Return the (X, Y) coordinate for the center point of the cell that contains the specified text.  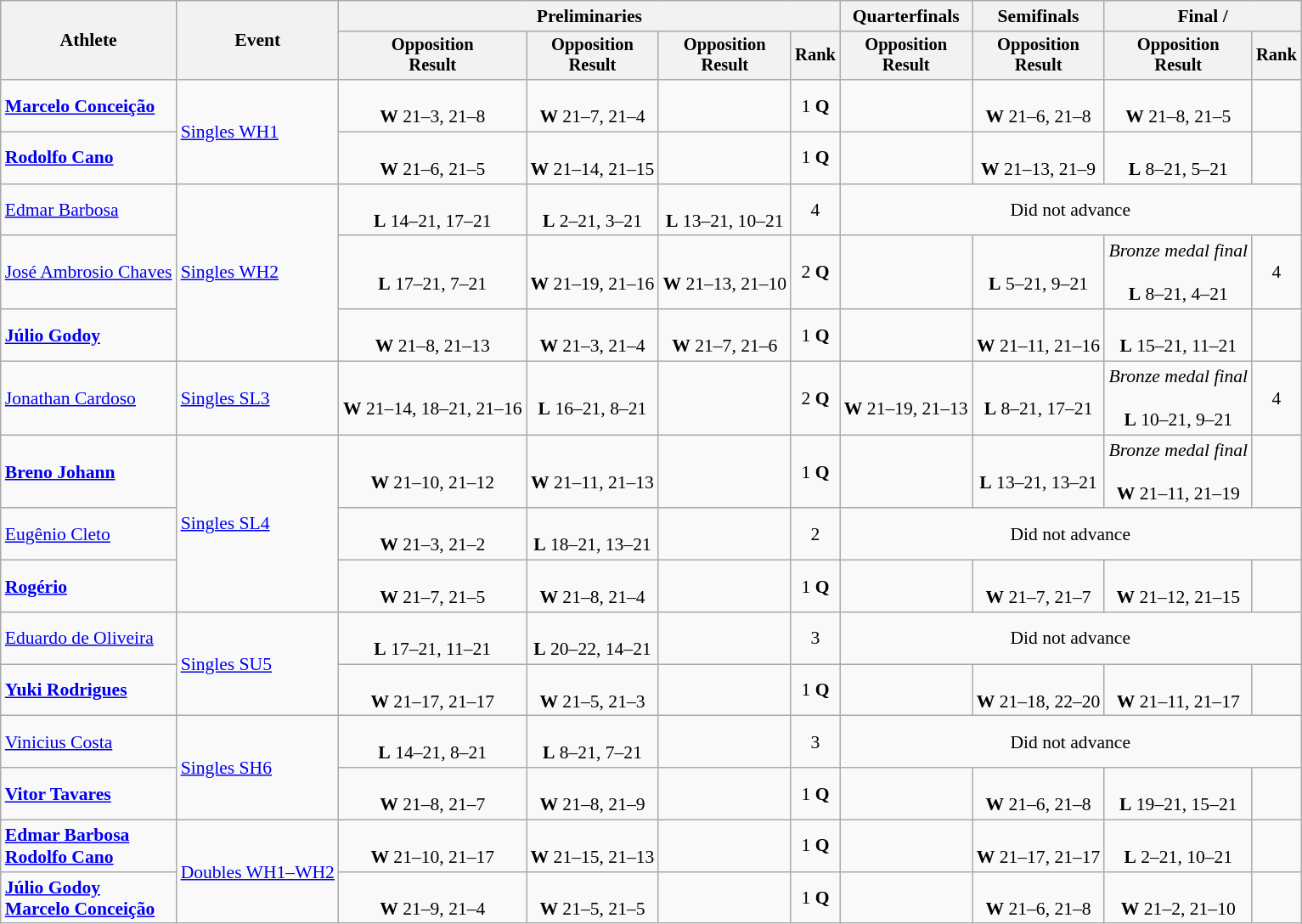
W 21–5, 21–5 (593, 899)
2 (815, 535)
Júlio GodoyMarcelo Conceição (88, 899)
L 2–21, 10–21 (1178, 846)
Rodolfo Cano (88, 158)
Eugênio Cleto (88, 535)
Singles SL3 (258, 399)
Singles SH6 (258, 768)
Preliminaries (589, 16)
L 2–21, 3–21 (593, 211)
L 13–21, 13–21 (1039, 472)
W 21–18, 22–20 (1039, 690)
L 8–21, 5–21 (1178, 158)
Athlete (88, 41)
W 21–8, 21–9 (593, 793)
W 21–7, 21–4 (593, 105)
Edmar BarbosaRodolfo Cano (88, 846)
Quarterfinals (906, 16)
W 21–13, 21–10 (724, 273)
L 15–21, 11–21 (1178, 335)
L 14–21, 8–21 (433, 742)
Vitor Tavares (88, 793)
W 21–2, 21–10 (1178, 899)
W 21–11, 21–16 (1039, 335)
L 8–21, 7–21 (593, 742)
Singles SL4 (258, 523)
Breno Johann (88, 472)
W 21–7, 21–6 (724, 335)
L 5–21, 9–21 (1039, 273)
Bronze medal finalW 21–11, 21–19 (1178, 472)
Rogério (88, 586)
L 13–21, 10–21 (724, 211)
Vinicius Costa (88, 742)
W 21–3, 21–2 (433, 535)
W 21–19, 21–13 (906, 399)
Final / (1203, 16)
Bronze medal finalL 8–21, 4–21 (1178, 273)
W 21–8, 21–5 (1178, 105)
W 21–3, 21–4 (593, 335)
W 21–11, 21–13 (593, 472)
W 21–10, 21–17 (433, 846)
L 8–21, 17–21 (1039, 399)
José Ambrosio Chaves (88, 273)
Event (258, 41)
L 17–21, 11–21 (433, 639)
L 14–21, 17–21 (433, 211)
Singles WH1 (258, 132)
W 21–12, 21–15 (1178, 586)
Júlio Godoy (88, 335)
W 21–7, 21–7 (1039, 586)
W 21–9, 21–4 (433, 899)
W 21–7, 21–5 (433, 586)
W 21–15, 21–13 (593, 846)
W 21–10, 21–12 (433, 472)
W 21–6, 21–5 (433, 158)
W 21–13, 21–9 (1039, 158)
W 21–11, 21–17 (1178, 690)
L 19–21, 15–21 (1178, 793)
Doubles WH1–WH2 (258, 872)
L 20–22, 14–21 (593, 639)
Eduardo de Oliveira (88, 639)
Singles SU5 (258, 664)
W 21–5, 21–3 (593, 690)
Marcelo Conceição (88, 105)
W 21–8, 21–4 (593, 586)
L 18–21, 13–21 (593, 535)
L 17–21, 7–21 (433, 273)
Singles WH2 (258, 273)
Bronze medal finalL 10–21, 9–21 (1178, 399)
W 21–14, 18–21, 21–16 (433, 399)
Jonathan Cardoso (88, 399)
Yuki Rodrigues (88, 690)
W 21–3, 21–8 (433, 105)
W 21–8, 21–7 (433, 793)
W 21–19, 21–16 (593, 273)
L 16–21, 8–21 (593, 399)
Semifinals (1039, 16)
Edmar Barbosa (88, 211)
W 21–8, 21–13 (433, 335)
W 21–14, 21–15 (593, 158)
